Return the [X, Y] coordinate for the center point of the cell that contains the specified text.  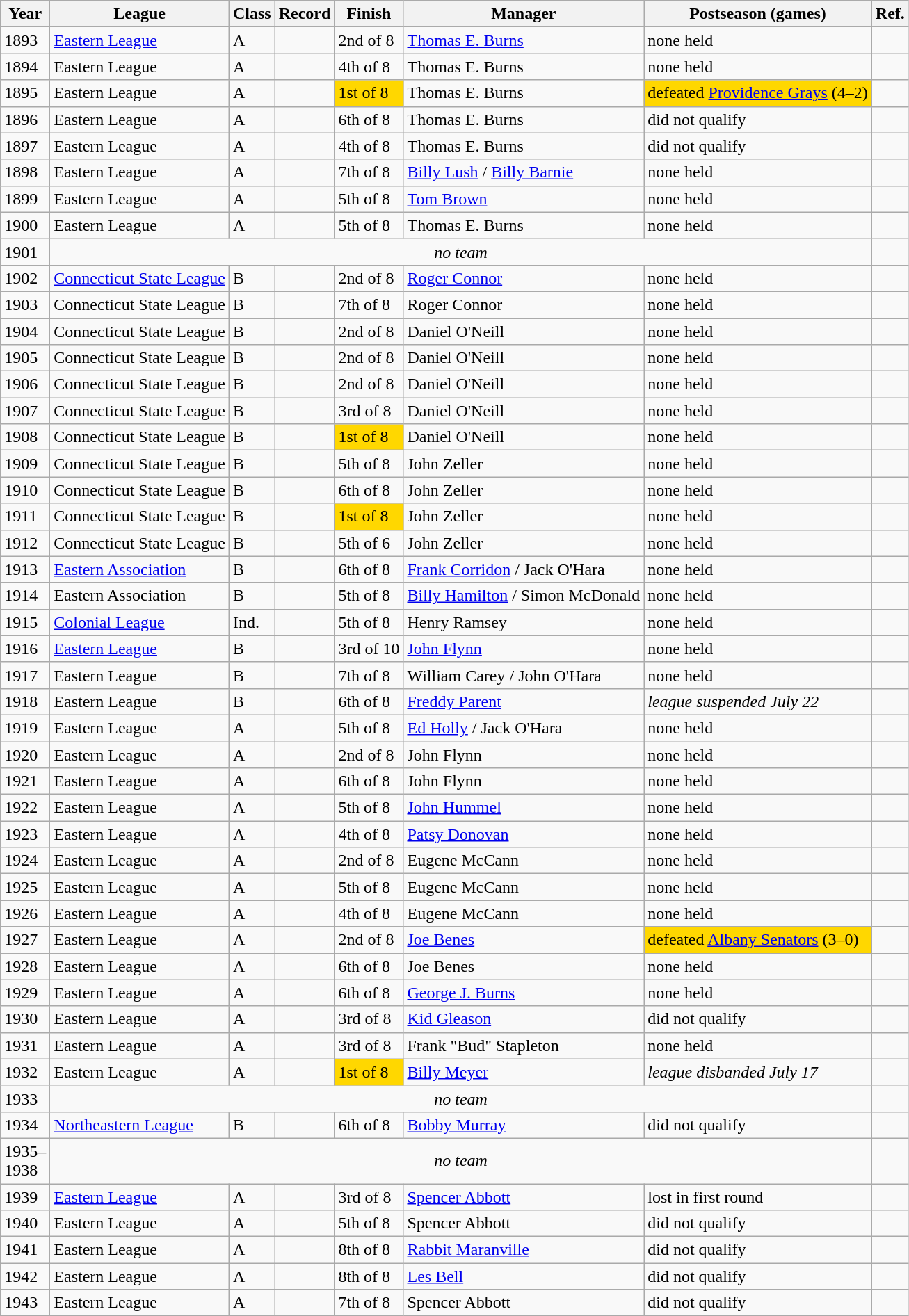
league disbanded July 17 [758, 1072]
1921 [25, 781]
Class [252, 14]
Billy Hamilton / Simon McDonald [524, 596]
1941 [25, 1250]
1901 [25, 252]
1942 [25, 1276]
League [140, 14]
1933 [25, 1098]
1925 [25, 887]
1924 [25, 861]
league suspended July 22 [758, 701]
1939 [25, 1196]
Record [305, 14]
1929 [25, 993]
Tom Brown [524, 199]
1910 [25, 490]
Billy Lush / Billy Barnie [524, 172]
1908 [25, 437]
1896 [25, 120]
1927 [25, 940]
Kid Gleason [524, 1019]
1897 [25, 146]
1898 [25, 172]
1935–1938 [25, 1161]
Year [25, 14]
defeated Albany Senators (3–0) [758, 940]
1930 [25, 1019]
1913 [25, 569]
1906 [25, 384]
Frank "Bud" Stapleton [524, 1046]
1931 [25, 1046]
Ind. [252, 622]
1894 [25, 67]
John Hummel [524, 808]
Colonial League [140, 622]
Patsy Donovan [524, 834]
1923 [25, 834]
Freddy Parent [524, 701]
1902 [25, 278]
1928 [25, 966]
1916 [25, 649]
1905 [25, 358]
George J. Burns [524, 993]
Rabbit Maranville [524, 1250]
1940 [25, 1224]
1895 [25, 93]
Northeastern League [140, 1125]
3rd of 10 [369, 649]
1926 [25, 913]
Manager [524, 14]
1932 [25, 1072]
1893 [25, 40]
1912 [25, 543]
1911 [25, 517]
Billy Meyer [524, 1072]
William Carey / John O'Hara [524, 675]
1943 [25, 1303]
1903 [25, 304]
1909 [25, 464]
1920 [25, 754]
Bobby Murray [524, 1125]
1900 [25, 225]
1917 [25, 675]
1899 [25, 199]
1907 [25, 411]
1914 [25, 596]
defeated Providence Grays (4–2) [758, 93]
Henry Ramsey [524, 622]
1915 [25, 622]
Les Bell [524, 1276]
Ed Holly / Jack O'Hara [524, 728]
1934 [25, 1125]
1919 [25, 728]
1904 [25, 332]
lost in first round [758, 1196]
Ref. [890, 14]
1922 [25, 808]
5th of 6 [369, 543]
1918 [25, 701]
Frank Corridon / Jack O'Hara [524, 569]
Finish [369, 14]
Postseason (games) [758, 14]
